From the cell containing the given text, extract its center point as [x, y] coordinate. 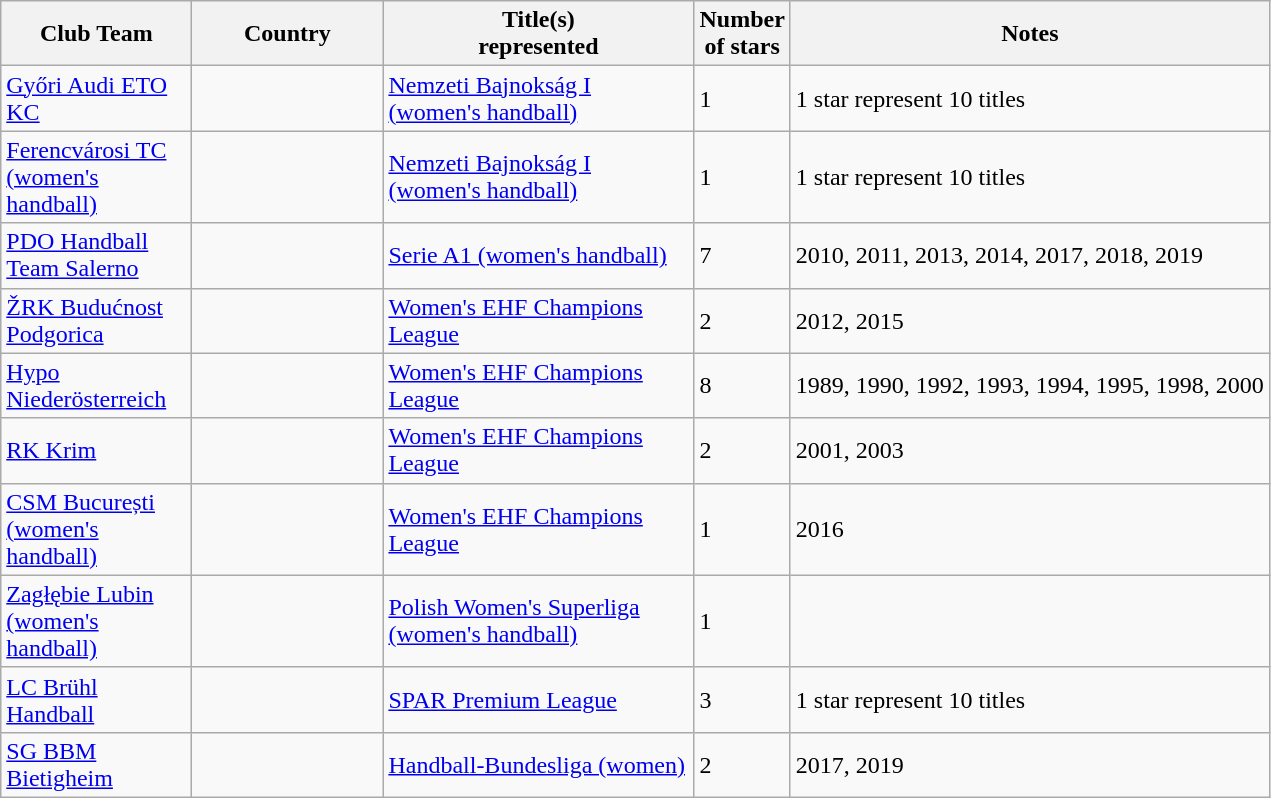
2001, 2003 [1030, 450]
Zagłębie Lubin (women's handball) [96, 621]
Handball-Bundesliga (women) [538, 764]
SPAR Premium League [538, 700]
Ferencvárosi TC (women's handball) [96, 177]
Polish Women's Superliga (women's handball) [538, 621]
7 [742, 256]
PDO Handball Team Salerno [96, 256]
Country [288, 34]
CSM București (women's handball) [96, 529]
LC Brühl Handball [96, 700]
Numberof stars [742, 34]
RK Krim [96, 450]
Győri Audi ETO KC [96, 98]
2017, 2019 [1030, 764]
3 [742, 700]
8 [742, 386]
Notes [1030, 34]
2012, 2015 [1030, 320]
Title(s)represented [538, 34]
ŽRK Budućnost Podgorica [96, 320]
1989, 1990, 1992, 1993, 1994, 1995, 1998, 2000 [1030, 386]
2010, 2011, 2013, 2014, 2017, 2018, 2019 [1030, 256]
2016 [1030, 529]
Serie A1 (women's handball) [538, 256]
Hypo Niederösterreich [96, 386]
SG BBM Bietigheim [96, 764]
Club Team [96, 34]
